Determine the (X, Y) coordinate at the center of the cell enclosing the given text.  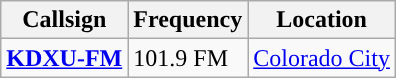
Location (322, 20)
Colorado City (322, 58)
Frequency (188, 20)
101.9 FM (188, 58)
KDXU-FM (64, 58)
Callsign (64, 20)
